Identify which cell holds the provided text, then report its [x, y] central coordinate. 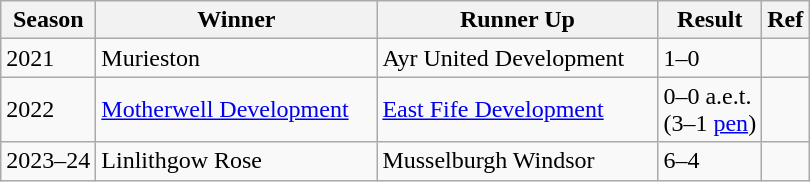
Musselburgh Windsor [518, 161]
Result [710, 20]
Runner Up [518, 20]
2023–24 [48, 161]
Motherwell Development [236, 110]
6–4 [710, 161]
Ayr United Development [518, 58]
Winner [236, 20]
East Fife Development [518, 110]
2021 [48, 58]
Ref [786, 20]
Linlithgow Rose [236, 161]
Murieston [236, 58]
1–0 [710, 58]
0–0 a.e.t. (3–1 pen) [710, 110]
Season [48, 20]
2022 [48, 110]
